Pinpoint the cell where the given text exists, returning its (x, y) midpoint coordinate. 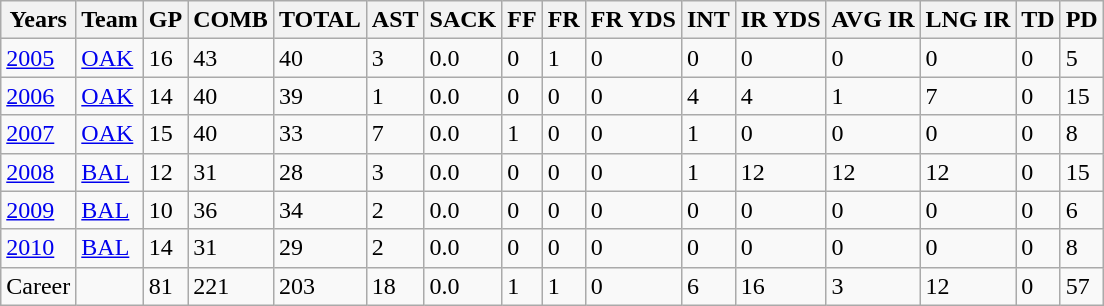
221 (231, 286)
GP (165, 20)
Team (110, 20)
FR (564, 20)
34 (320, 210)
Years (38, 20)
5 (1082, 58)
AST (395, 20)
LNG IR (968, 20)
TOTAL (320, 20)
203 (320, 286)
81 (165, 286)
43 (231, 58)
INT (708, 20)
57 (1082, 286)
33 (320, 134)
PD (1082, 20)
FF (522, 20)
18 (395, 286)
28 (320, 172)
2009 (38, 210)
10 (165, 210)
IR YDS (780, 20)
36 (231, 210)
FR YDS (633, 20)
TD (1038, 20)
2010 (38, 248)
2008 (38, 172)
COMB (231, 20)
39 (320, 96)
SACK (463, 20)
Career (38, 286)
2005 (38, 58)
2007 (38, 134)
AVG IR (873, 20)
29 (320, 248)
2006 (38, 96)
